Search for the cell housing the specified text and yield its [x, y] center coordinate. 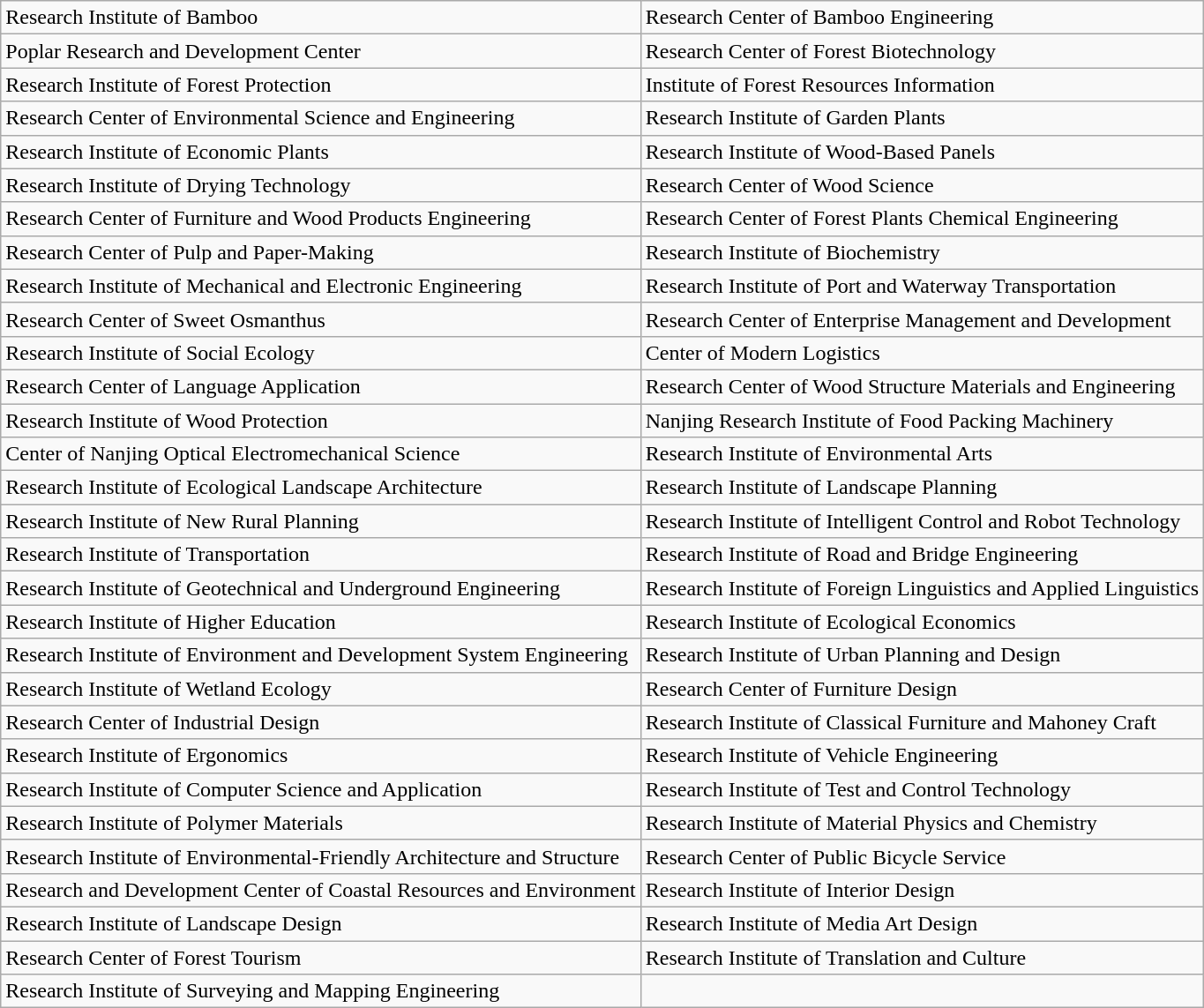
Research Institute of Computer Science and Application [321, 789]
Research Institute of Environmental-Friendly Architecture and Structure [321, 856]
Research Institute of Port and Waterway Transportation [922, 286]
Research Institute of Road and Bridge Engineering [922, 555]
Research Center of Wood Science [922, 185]
Research Institute of Ecological Economics [922, 622]
Research Institute of Surveying and Mapping Engineering [321, 991]
Poplar Research and Development Center [321, 51]
Research Center of Bamboo Engineering [922, 18]
Research Institute of Ecological Landscape Architecture [321, 488]
Research Institute of Forest Protection [321, 85]
Nanjing Research Institute of Food Packing Machinery [922, 421]
Research Institute of Environment and Development System Engineering [321, 655]
Research Institute of Vehicle Engineering [922, 756]
Center of Nanjing Optical Electromechanical Science [321, 454]
Research Center of Furniture Design [922, 689]
Research Institute of Ergonomics [321, 756]
Research Center of Wood Structure Materials and Engineering [922, 386]
Research Institute of Landscape Planning [922, 488]
Research Institute of Wetland Ecology [321, 689]
Research Center of Language Application [321, 386]
Research Institute of Bamboo [321, 18]
Research Institute of Mechanical and Electronic Engineering [321, 286]
Research Institute of Landscape Design [321, 923]
Research Institute of Biochemistry [922, 252]
Research Institute of Classical Furniture and Mahoney Craft [922, 722]
Research Institute of Test and Control Technology [922, 789]
Research Institute of Intelligent Control and Robot Technology [922, 521]
Research Center of Forest Biotechnology [922, 51]
Research Institute of Wood-Based Panels [922, 152]
Research Center of Public Bicycle Service [922, 856]
Institute of Forest Resources Information [922, 85]
Research Institute of Environmental Arts [922, 454]
Center of Modern Logistics [922, 353]
Research Center of Environmental Science and Engineering [321, 118]
Research Institute of Translation and Culture [922, 957]
Research Center of Forest Plants Chemical Engineering [922, 219]
Research Institute of Material Physics and Chemistry [922, 823]
Research Institute of Social Ecology [321, 353]
Research Institute of Interior Design [922, 890]
Research Center of Enterprise Management and Development [922, 319]
Research Institute of Polymer Materials [321, 823]
Research Institute of Foreign Linguistics and Applied Linguistics [922, 588]
Research Center of Sweet Osmanthus [321, 319]
Research Institute of Transportation [321, 555]
Research and Development Center of Coastal Resources and Environment [321, 890]
Research Center of Industrial Design [321, 722]
Research Institute of New Rural Planning [321, 521]
Research Institute of Garden Plants [922, 118]
Research Institute of Wood Protection [321, 421]
Research Institute of Economic Plants [321, 152]
Research Center of Forest Tourism [321, 957]
Research Institute of Geotechnical and Underground Engineering [321, 588]
Research Institute of Higher Education [321, 622]
Research Institute of Urban Planning and Design [922, 655]
Research Institute of Media Art Design [922, 923]
Research Center of Pulp and Paper-Making [321, 252]
Research Institute of Drying Technology [321, 185]
Research Center of Furniture and Wood Products Engineering [321, 219]
